Capture the cell that displays the provided text and extract its (X, Y) central coordinate. 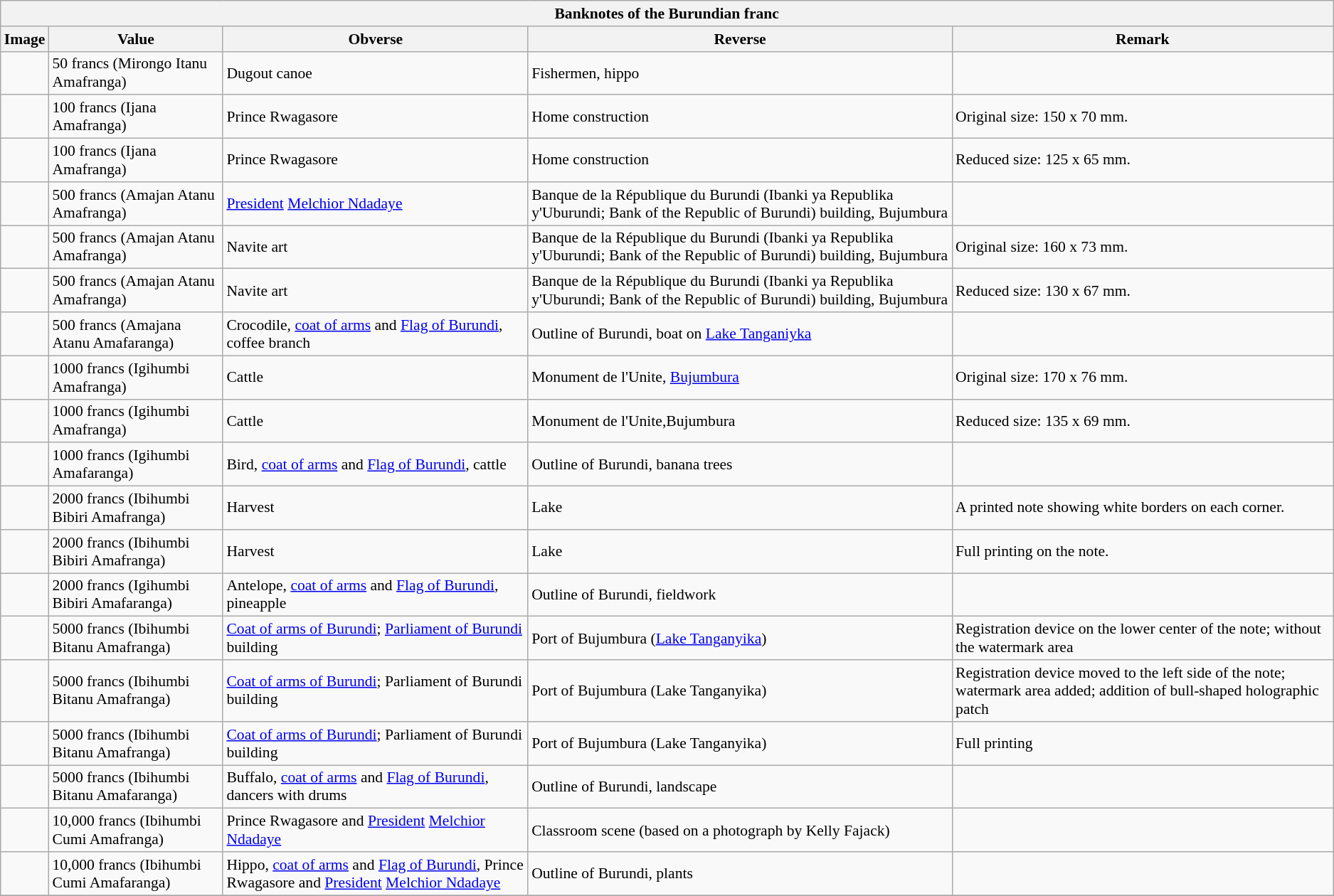
Outline of Burundi, boat on Lake Tanganiyka (740, 334)
10,000 francs (Ibihumbi Cumi Amafaranga) (135, 873)
Original size: 150 x 70 mm. (1143, 117)
5000 francs (Ibihumbi Bitanu Amafaranga) (135, 786)
Monument de l'Unite,Bujumbura (740, 421)
Bird, coat of arms and Flag of Burundi, cattle (376, 465)
Full printing on the note. (1143, 552)
Reduced size: 125 x 65 mm. (1143, 161)
Reduced size: 135 x 69 mm. (1143, 421)
Banknotes of the Burundian franc (667, 14)
Crocodile, coat of arms and Flag of Burundi, coffee branch (376, 334)
Registration device moved to the left side of the note; watermark area added; addition of bull-shaped holographic patch (1143, 691)
Value (135, 39)
500 francs (Amajana Atanu Amafaranga) (135, 334)
Outline of Burundi, fieldwork (740, 594)
A printed note showing white borders on each corner. (1143, 508)
Antelope, coat of arms and Flag of Burundi, pineapple (376, 594)
10,000 francs (Ibihumbi Cumi Amafranga) (135, 831)
Obverse (376, 39)
Original size: 160 x 73 mm. (1143, 247)
Prince Rwagasore and President Melchior Ndadaye (376, 831)
50 francs (Mirongo Itanu Amafranga) (135, 73)
Outline of Burundi, banana trees (740, 465)
Fishermen, hippo (740, 73)
Outline of Burundi, landscape (740, 786)
Dugout canoe (376, 73)
Remark (1143, 39)
Image (25, 39)
Classroom scene (based on a photograph by Kelly Fajack) (740, 831)
Hippo, coat of arms and Flag of Burundi, Prince Rwagasore and President Melchior Ndadaye (376, 873)
Outline of Burundi, plants (740, 873)
President Melchior Ndadaye (376, 203)
Original size: 170 x 76 mm. (1143, 377)
1000 francs (Igihumbi Amafaranga) (135, 465)
Monument de l'Unite, Bujumbura (740, 377)
2000 francs (Igihumbi Bibiri Amafaranga) (135, 594)
Registration device on the lower center of the note; without the watermark area (1143, 639)
Reverse (740, 39)
Reduced size: 130 x 67 mm. (1143, 290)
Buffalo, coat of arms and Flag of Burundi, dancers with drums (376, 786)
Full printing (1143, 744)
